Return [X, Y] of the center of cell containing provided text 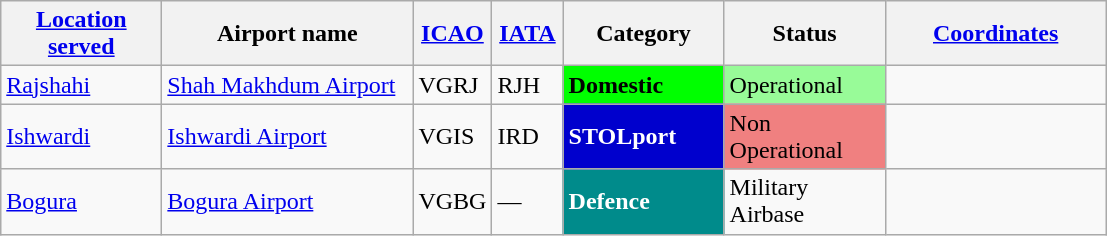
Military Airbase [804, 202]
Ishwardi [82, 136]
Operational [804, 85]
Bogura Airport [288, 202]
Shah Makhdum Airport [288, 85]
RJH [528, 85]
IRD [528, 136]
Domestic [644, 85]
Status [804, 34]
STOLport [644, 136]
Category [644, 34]
Defence [644, 202]
Airport name [288, 34]
ICAO [452, 34]
Rajshahi [82, 85]
— [528, 202]
VGRJ [452, 85]
IATA [528, 34]
VGIS [452, 136]
VGBG [452, 202]
Location served [82, 34]
Ishwardi Airport [288, 136]
Non Operational [804, 136]
Coordinates [996, 34]
Bogura [82, 202]
